Detect which cell encompasses the target text, then output its (X, Y) center coordinate. 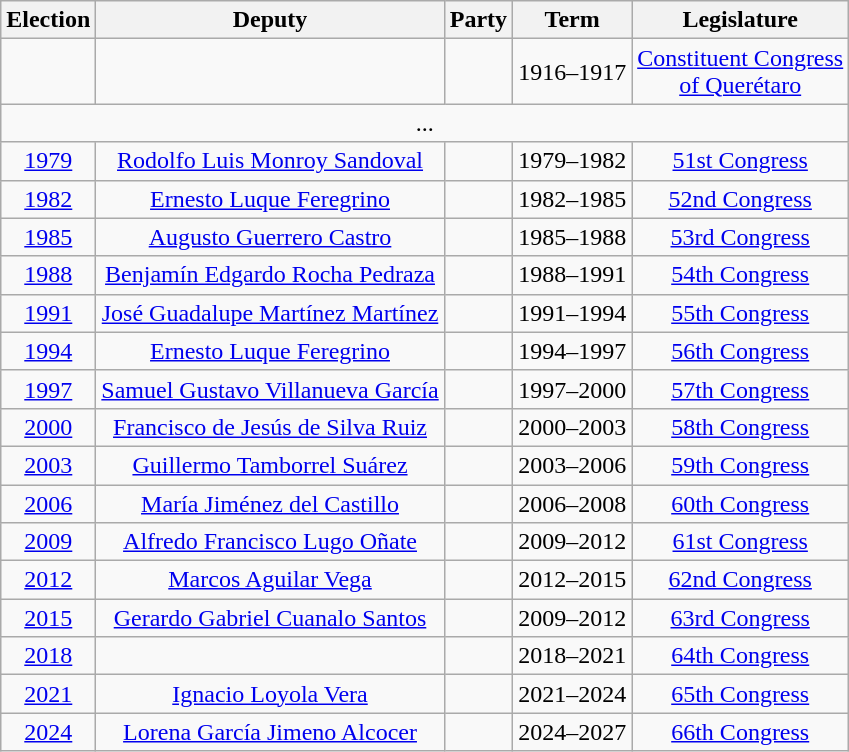
2006 (48, 503)
1982–1985 (572, 199)
2012 (48, 580)
1994 (48, 351)
63rd Congress (740, 618)
2021–2024 (572, 694)
Marcos Aguilar Vega (270, 580)
62nd Congress (740, 580)
Rodolfo Luis Monroy Sandoval (270, 161)
1985 (48, 237)
54th Congress (740, 275)
1979 (48, 161)
1997 (48, 389)
2024–2027 (572, 732)
Guillermo Tamborrel Suárez (270, 465)
2015 (48, 618)
Alfredo Francisco Lugo Oñate (270, 542)
2003–2006 (572, 465)
2021 (48, 694)
Samuel Gustavo Villanueva García (270, 389)
Deputy (270, 20)
61st Congress (740, 542)
Ignacio Loyola Vera (270, 694)
1991–1994 (572, 313)
1916–1917 (572, 72)
1988–1991 (572, 275)
Gerardo Gabriel Cuanalo Santos (270, 618)
2000 (48, 427)
2012–2015 (572, 580)
60th Congress (740, 503)
51st Congress (740, 161)
1982 (48, 199)
Francisco de Jesús de Silva Ruiz (270, 427)
2024 (48, 732)
Lorena García Jimeno Alcocer (270, 732)
2006–2008 (572, 503)
52nd Congress (740, 199)
Benjamín Edgardo Rocha Pedraza (270, 275)
55th Congress (740, 313)
56th Congress (740, 351)
Constituent Congressof Querétaro (740, 72)
Election (48, 20)
2018–2021 (572, 656)
1994–1997 (572, 351)
José Guadalupe Martínez Martínez (270, 313)
1979–1982 (572, 161)
... (425, 123)
2018 (48, 656)
2000–2003 (572, 427)
64th Congress (740, 656)
2009 (48, 542)
2003 (48, 465)
66th Congress (740, 732)
Party (478, 20)
María Jiménez del Castillo (270, 503)
1997–2000 (572, 389)
1988 (48, 275)
53rd Congress (740, 237)
1991 (48, 313)
Augusto Guerrero Castro (270, 237)
58th Congress (740, 427)
1985–1988 (572, 237)
59th Congress (740, 465)
Legislature (740, 20)
65th Congress (740, 694)
57th Congress (740, 389)
Term (572, 20)
